Return (x, y) of the center of cell containing provided text 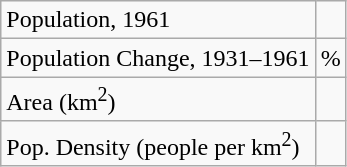
Area (km2) (158, 100)
% (330, 58)
Pop. Density (people per km2) (158, 144)
Population Change, 1931–1961 (158, 58)
Population, 1961 (158, 20)
